Detect which cell encompasses the target text, then output its [x, y] center coordinate. 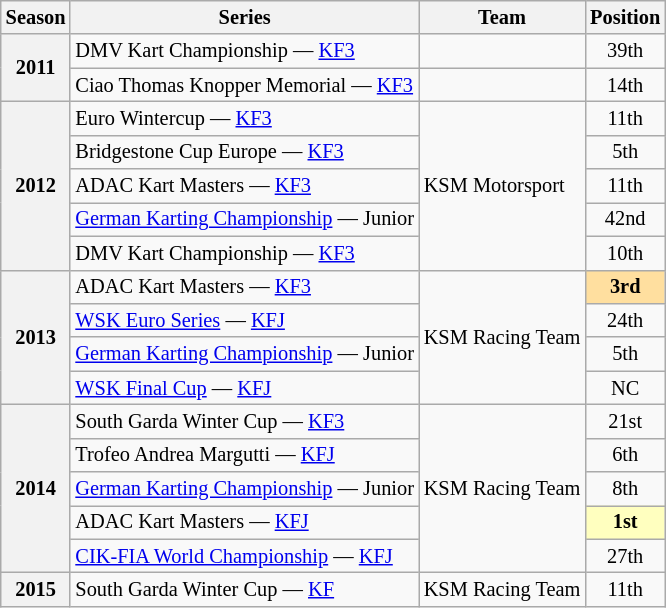
WSK Final Cup — KFJ [244, 388]
8th [625, 489]
Ciao Thomas Knopper Memorial — KF3 [244, 85]
6th [625, 455]
14th [625, 85]
Bridgestone Cup Europe — KF3 [244, 152]
2012 [36, 185]
Series [244, 17]
2015 [36, 589]
Position [625, 17]
Season [36, 17]
ADAC Kart Masters — KFJ [244, 522]
10th [625, 253]
KSM Motorsport [502, 185]
24th [625, 320]
2011 [36, 68]
21st [625, 421]
NC [625, 388]
1st [625, 522]
South Garda Winter Cup — KF [244, 589]
Trofeo Andrea Margutti — KFJ [244, 455]
South Garda Winter Cup — KF3 [244, 421]
42nd [625, 219]
CIK-FIA World Championship — KFJ [244, 556]
2013 [36, 338]
Euro Wintercup — KF3 [244, 118]
3rd [625, 287]
2014 [36, 488]
39th [625, 51]
27th [625, 556]
Team [502, 17]
WSK Euro Series — KFJ [244, 320]
